Return the (X, Y) coordinate for the center point of the cell that contains the specified text.  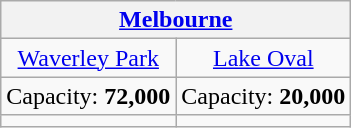
Capacity: 20,000 (264, 96)
Waverley Park (88, 58)
Lake Oval (264, 58)
Melbourne (176, 20)
Capacity: 72,000 (88, 96)
